Provide the [x, y] coordinate of the cell's center where the given text is located.  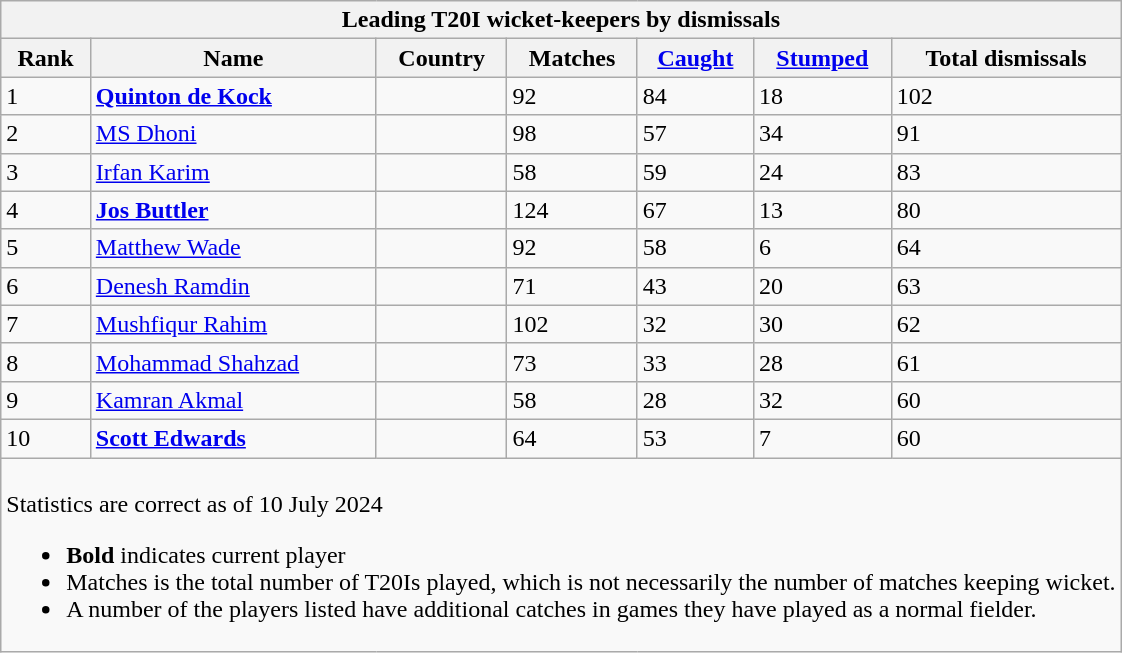
Rank [46, 58]
Denesh Ramdin [233, 286]
59 [695, 172]
Jos Buttler [233, 210]
18 [823, 96]
Country [441, 58]
5 [46, 248]
20 [823, 286]
13 [823, 210]
62 [1006, 324]
Mohammad Shahzad [233, 362]
Quinton de Kock [233, 96]
10 [46, 438]
9 [46, 400]
4 [46, 210]
63 [1006, 286]
Name [233, 58]
Matthew Wade [233, 248]
61 [1006, 362]
Irfan Karim [233, 172]
1 [46, 96]
80 [1006, 210]
Caught [695, 58]
73 [572, 362]
53 [695, 438]
Leading T20I wicket-keepers by dismissals [561, 20]
Matches [572, 58]
8 [46, 362]
83 [1006, 172]
30 [823, 324]
3 [46, 172]
71 [572, 286]
43 [695, 286]
2 [46, 134]
91 [1006, 134]
24 [823, 172]
Stumped [823, 58]
57 [695, 134]
Mushfiqur Rahim [233, 324]
34 [823, 134]
MS Dhoni [233, 134]
67 [695, 210]
Scott Edwards [233, 438]
84 [695, 96]
124 [572, 210]
98 [572, 134]
33 [695, 362]
Kamran Akmal [233, 400]
Total dismissals [1006, 58]
